From the cell containing the given text, extract its center point as (X, Y) coordinate. 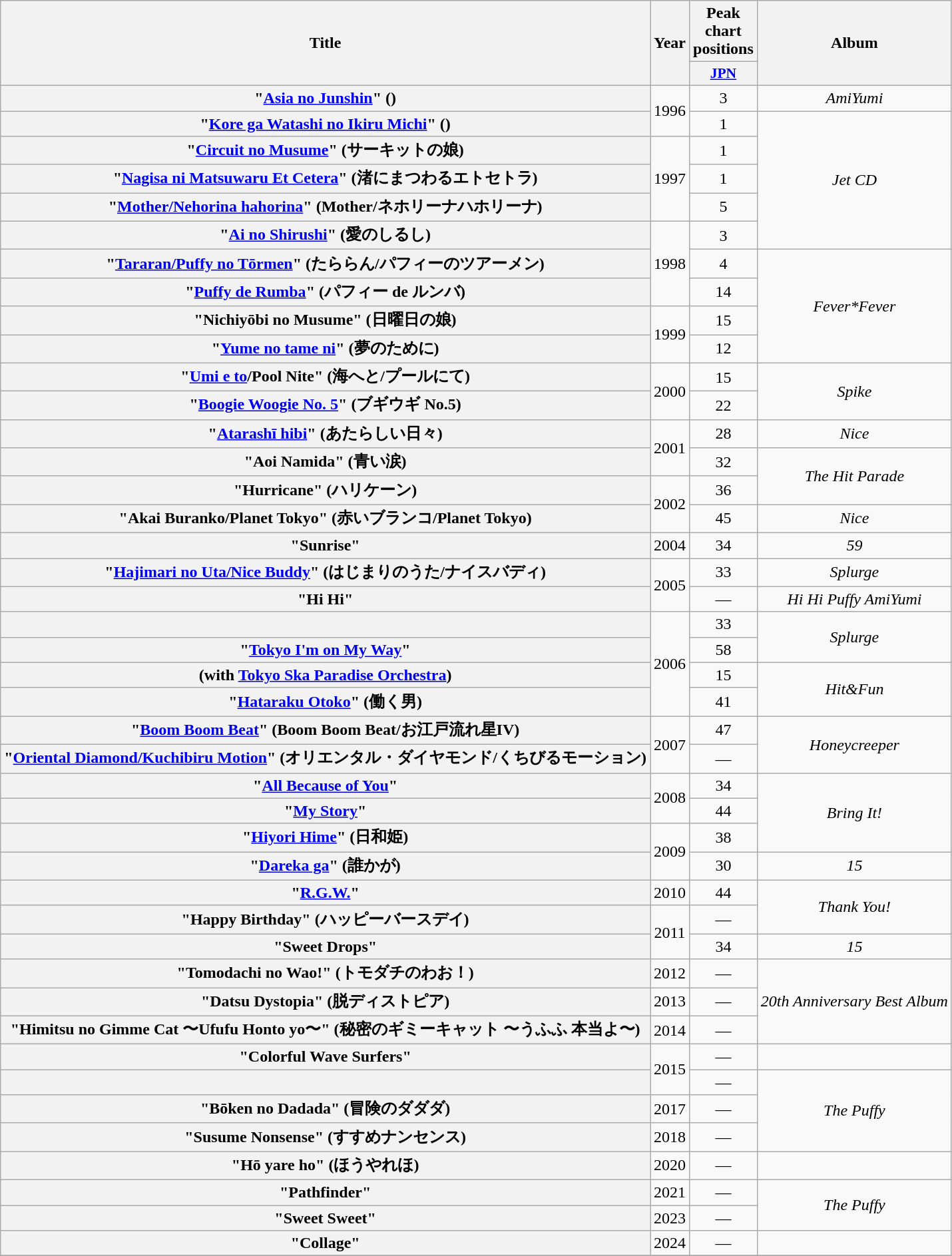
2023 (670, 1217)
"Susume Nonsense" (すすめナンセンス) (326, 1137)
Hit&Fun (854, 690)
"Boogie Woogie No. 5" (ブギウギ No.5) (326, 406)
Hi Hi Puffy AmiYumi (854, 599)
"Boom Boom Beat" (Boom Boom Beat/お江戸流れ星IV) (326, 731)
2024 (670, 1243)
Year (670, 43)
"Nichiyōbi no Musume" (日曜日の娘) (326, 321)
36 (724, 490)
2006 (670, 664)
"Tomodachi no Wao!" (トモダチのわお！) (326, 973)
28 (724, 434)
"Sweet Sweet" (326, 1217)
2005 (670, 584)
"Pathfinder" (326, 1192)
22 (724, 406)
1996 (670, 110)
Thank You! (854, 907)
2014 (670, 1030)
1999 (670, 334)
4 (724, 264)
"Akai Buranko/Planet Tokyo" (赤いブランコ/Planet Tokyo) (326, 519)
"Tokyo I'm on My Way" (326, 650)
"Kore ga Watashi no Ikiru Michi" () (326, 123)
"All Because of You" (326, 785)
1998 (670, 264)
45 (724, 519)
"Himitsu no Gimme Cat 〜Ufufu Honto yo〜" (秘密のギミーキャット 〜うふふ 本当よ〜) (326, 1030)
"Mother/Nehorina hahorina" (Mother/ネホリーナハホリーナ) (326, 208)
"Circuit no Musume" (サーキットの娘) (326, 150)
"Sunrise" (326, 545)
"Happy Birthday" (ハッピーバースデイ) (326, 920)
"R.G.W." (326, 893)
"Hiyori Hime" (日和姫) (326, 837)
47 (724, 731)
"Datsu Dystopia" (脱ディストピア) (326, 1002)
2009 (670, 852)
"Aoi Namida" (青い涙) (326, 462)
2015 (670, 1070)
Fever*Fever (854, 306)
20th Anniversary Best Album (854, 1002)
2001 (670, 447)
"Bōken no Dadada" (冒険のダダダ) (326, 1109)
38 (724, 837)
"My Story" (326, 811)
2004 (670, 545)
(with Tokyo Ska Paradise Orchestra) (326, 675)
"Hajimari no Uta/Nice Buddy" (はじまりのうた/ナイスバディ) (326, 572)
AmiYumi (854, 98)
"Hō yare ho" (ほうやれほ) (326, 1166)
2010 (670, 893)
Title (326, 43)
Album (854, 43)
"Colorful Wave Surfers" (326, 1057)
"Ai no Shirushi" (愛のしるし) (326, 236)
"Sweet Drops" (326, 946)
"Dareka ga" (誰かが) (326, 867)
5 (724, 208)
2018 (670, 1137)
41 (724, 702)
59 (854, 545)
"Umi e to/Pool Nite" (海へと/プールにて) (326, 377)
"Yume no tame ni" (夢のために) (326, 349)
2013 (670, 1002)
The Hit Parade (854, 477)
JPN (724, 74)
"Asia no Junshin" () (326, 98)
14 (724, 292)
2012 (670, 973)
1997 (670, 179)
"Hi Hi" (326, 599)
58 (724, 650)
"Hataraku Otoko" (働く男) (326, 702)
"Nagisa ni Matsuwaru Et Cetera" (渚にまつわるエトセトラ) (326, 178)
2017 (670, 1109)
"Collage" (326, 1243)
Spike (854, 391)
2007 (670, 744)
"Puffy de Rumba" (パフィー de ルンバ) (326, 292)
2008 (670, 798)
"Hurricane" (ハリケーン) (326, 490)
2011 (670, 932)
2002 (670, 505)
12 (724, 349)
Bring It! (854, 812)
2000 (670, 391)
30 (724, 867)
32 (724, 462)
"Tararan/Puffy no Tōrmen" (たららん/パフィーのツアーメン) (326, 264)
Peak chart positions (724, 31)
Honeycreeper (854, 744)
"Atarashī hibi" (あたらしい日々) (326, 434)
2020 (670, 1166)
"Oriental Diamond/Kuchibiru Motion" (オリエンタル・ダイヤモンド/くちびるモーション) (326, 759)
2021 (670, 1192)
Jet CD (854, 180)
